Determine the [X, Y] coordinate at the center of the cell enclosing the given text.  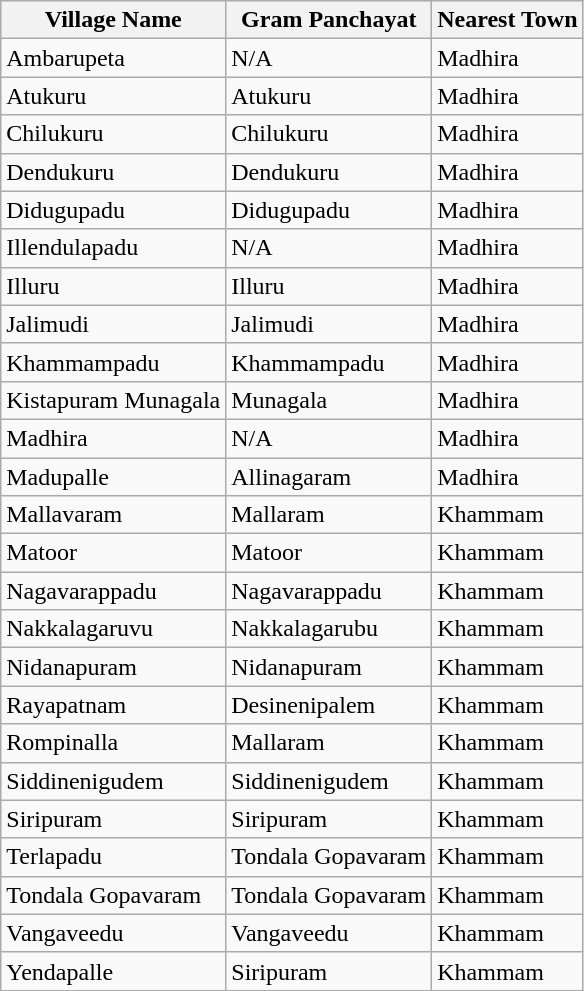
Rayapatnam [114, 705]
Terlapadu [114, 857]
Rompinalla [114, 743]
Nakkalagaruvu [114, 629]
Nakkalagarubu [329, 629]
Madupalle [114, 477]
Gram Panchayat [329, 20]
Illendulapadu [114, 248]
Yendapalle [114, 971]
Allinagaram [329, 477]
Nearest Town [508, 20]
Munagala [329, 400]
Ambarupeta [114, 58]
Mallavaram [114, 515]
Desinenipalem [329, 705]
Kistapuram Munagala [114, 400]
Village Name [114, 20]
